Determine the (x, y) coordinate at the center of the cell enclosing the given text.  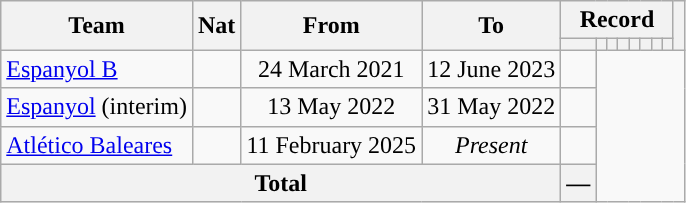
11 February 2025 (332, 145)
To (492, 26)
Espanyol (interim) (97, 107)
Espanyol B (97, 69)
Nat (216, 26)
Total (281, 183)
31 May 2022 (492, 107)
Team (97, 26)
13 May 2022 (332, 107)
Record (617, 20)
24 March 2021 (332, 69)
— (578, 183)
From (332, 26)
Present (492, 145)
12 June 2023 (492, 69)
Atlético Baleares (97, 145)
